Find where the given text appears and provide that cell's center as (x, y) coordinate. 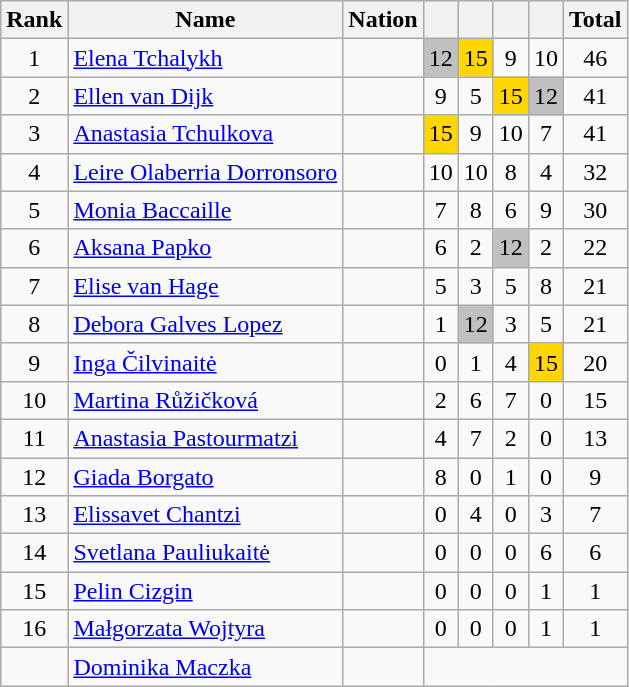
Nation (383, 20)
Martina Růžičková (206, 400)
46 (595, 58)
Małgorzata Wojtyra (206, 629)
Elena Tchalykh (206, 58)
14 (34, 553)
Total (595, 20)
Monia Baccaille (206, 210)
16 (34, 629)
Dominika Maczka (206, 667)
Inga Čilvinaitė (206, 362)
Elissavet Chantzi (206, 515)
Giada Borgato (206, 477)
Ellen van Dijk (206, 96)
22 (595, 248)
Aksana Papko (206, 248)
20 (595, 362)
Leire Olaberria Dorronsoro (206, 172)
Name (206, 20)
Debora Galves Lopez (206, 324)
Rank (34, 20)
32 (595, 172)
30 (595, 210)
Anastasia Pastourmatzi (206, 438)
Anastasia Tchulkova (206, 134)
Svetlana Pauliukaitė (206, 553)
Pelin Cizgin (206, 591)
Elise van Hage (206, 286)
11 (34, 438)
